Determine the (X, Y) coordinate at the center of the cell enclosing the given text.  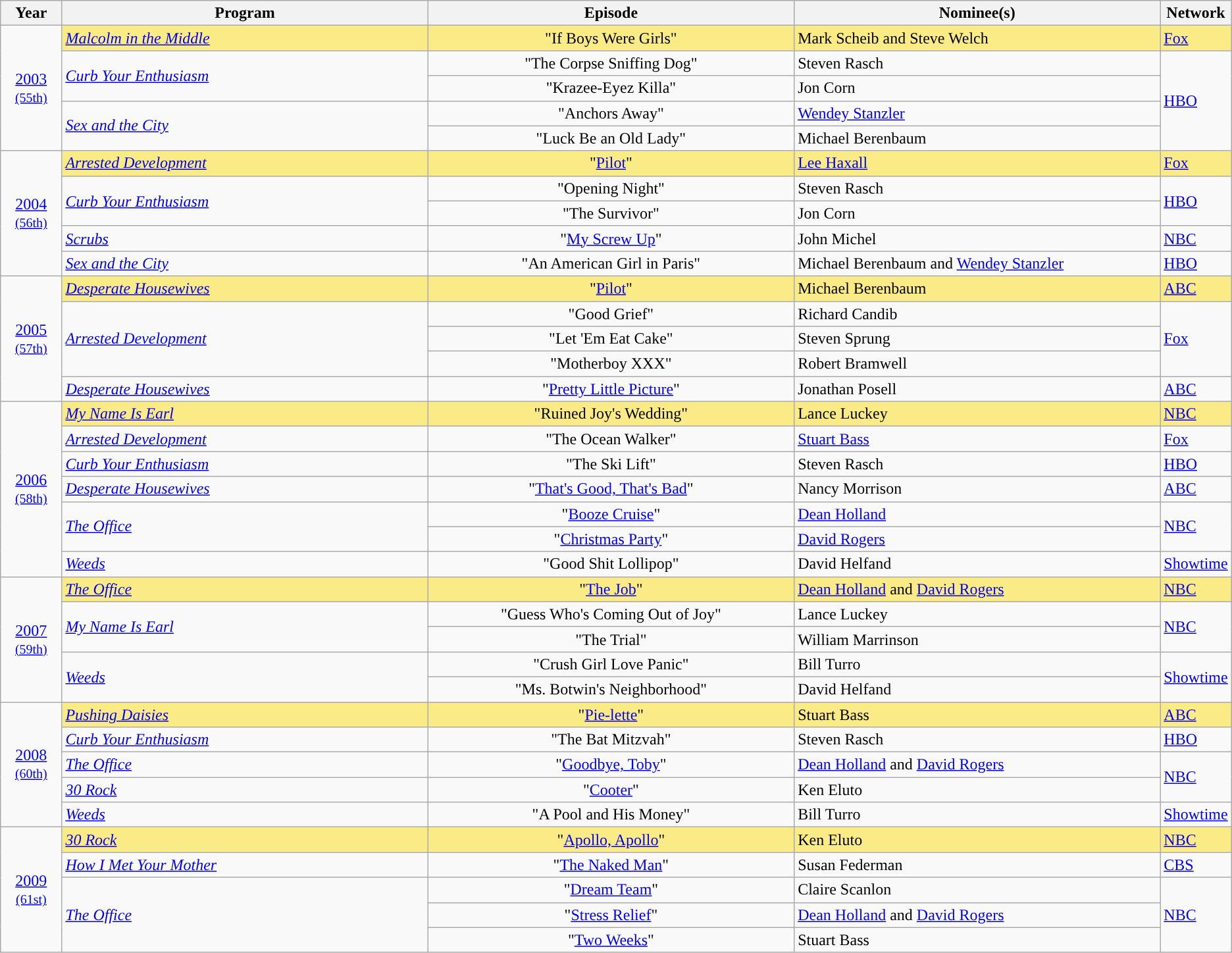
"The Ski Lift" (611, 464)
Mark Scheib and Steve Welch (977, 38)
"Let 'Em Eat Cake" (611, 339)
John Michel (977, 238)
"Opening Night" (611, 188)
"If Boys Were Girls" (611, 38)
"Guess Who's Coming Out of Joy" (611, 614)
"An American Girl in Paris" (611, 263)
Program (245, 13)
"Anchors Away" (611, 113)
"My Screw Up" (611, 238)
2008(60th) (32, 764)
Nancy Morrison (977, 489)
"Goodbye, Toby" (611, 765)
Year (32, 13)
"That's Good, That's Bad" (611, 489)
Nominee(s) (977, 13)
Steven Sprung (977, 339)
2004(56th) (32, 213)
Claire Scanlon (977, 890)
Malcolm in the Middle (245, 38)
"Booze Cruise" (611, 514)
"The Ocean Walker" (611, 439)
"The Bat Mitzvah" (611, 740)
"The Corpse Sniffing Dog" (611, 63)
Wendey Stanzler (977, 113)
2007(59th) (32, 639)
"The Trial" (611, 639)
"Crush Girl Love Panic" (611, 664)
"Christmas Party" (611, 539)
Richard Candib (977, 314)
"Pretty Little Picture" (611, 389)
"Dream Team" (611, 890)
Dean Holland (977, 514)
"Krazee-Eyez Killa" (611, 88)
2006(58th) (32, 489)
"Apollo, Apollo" (611, 840)
2009(61st) (32, 890)
William Marrinson (977, 639)
"Pie-lette" (611, 714)
"Stress Relief" (611, 915)
"Good Shit Lollipop" (611, 564)
"Two Weeks" (611, 940)
David Rogers (977, 539)
Robert Bramwell (977, 364)
2005(57th) (32, 338)
Lee Haxall (977, 163)
"Ruined Joy's Wedding" (611, 414)
CBS (1196, 865)
How I Met Your Mother (245, 865)
Network (1196, 13)
"The Job" (611, 589)
2003(55th) (32, 88)
Pushing Daisies (245, 714)
"Ms. Botwin's Neighborhood" (611, 689)
"Luck Be an Old Lady" (611, 138)
Episode (611, 13)
Jonathan Posell (977, 389)
"Cooter" (611, 790)
Scrubs (245, 238)
"Good Grief" (611, 314)
"The Survivor" (611, 213)
Michael Berenbaum and Wendey Stanzler (977, 263)
"A Pool and His Money" (611, 815)
"Motherboy XXX" (611, 364)
Susan Federman (977, 865)
"The Naked Man" (611, 865)
